Locate the cell with the specified text and output its (x, y) center coordinate. 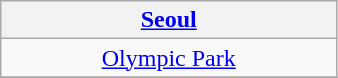
Olympic Park (169, 58)
Seoul (169, 20)
